From the cell containing the given text, extract its center point as [X, Y] coordinate. 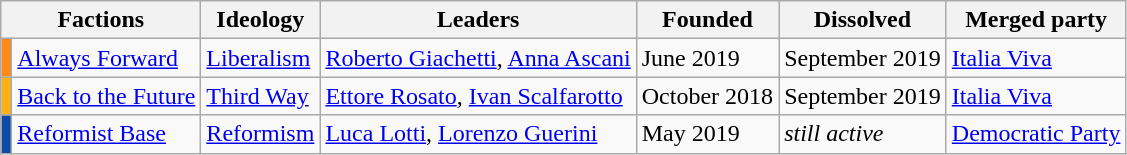
Ideology [260, 20]
Luca Lotti, Lorenzo Guerini [478, 134]
Leaders [478, 20]
Always Forward [106, 58]
Third Way [260, 96]
Democratic Party [1036, 134]
Reformism [260, 134]
June 2019 [707, 58]
Back to the Future [106, 96]
Ettore Rosato, Ivan Scalfarotto [478, 96]
Factions [101, 20]
still active [863, 134]
Roberto Giachetti, Anna Ascani [478, 58]
Founded [707, 20]
October 2018 [707, 96]
Dissolved [863, 20]
Merged party [1036, 20]
Reformist Base [106, 134]
Liberalism [260, 58]
May 2019 [707, 134]
